For the text-containing cell, return its midpoint in [x, y] coordinate format. 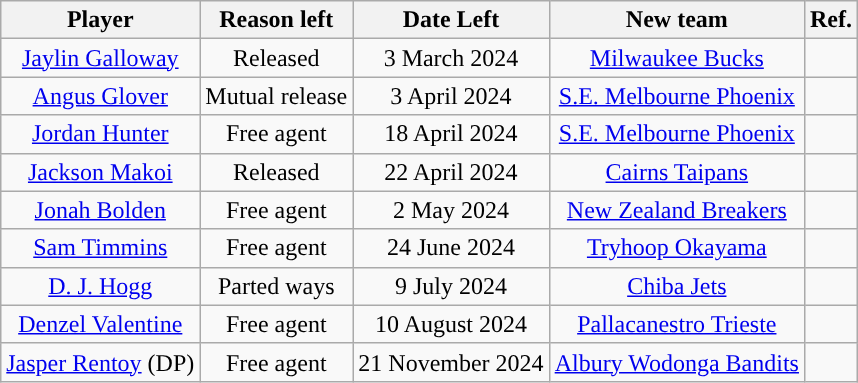
Chiba Jets [676, 286]
Denzel Valentine [100, 324]
24 June 2024 [451, 248]
2 May 2024 [451, 210]
Albury Wodonga Bandits [676, 362]
Jonah Bolden [100, 210]
Jasper Rentoy (DP) [100, 362]
Ref. [830, 20]
3 April 2024 [451, 96]
Jordan Hunter [100, 134]
Pallacanestro Trieste [676, 324]
Angus Glover [100, 96]
Milwaukee Bucks [676, 58]
18 April 2024 [451, 134]
D. J. Hogg [100, 286]
Sam Timmins [100, 248]
Reason left [276, 20]
3 March 2024 [451, 58]
New Zealand Breakers [676, 210]
Date Left [451, 20]
Player [100, 20]
New team [676, 20]
21 November 2024 [451, 362]
Jaylin Galloway [100, 58]
22 April 2024 [451, 172]
9 July 2024 [451, 286]
Cairns Taipans [676, 172]
10 August 2024 [451, 324]
Jackson Makoi [100, 172]
Parted ways [276, 286]
Tryhoop Okayama [676, 248]
Mutual release [276, 96]
